Scan for the cell matching the given text and deliver its (x, y) coordinate at center. 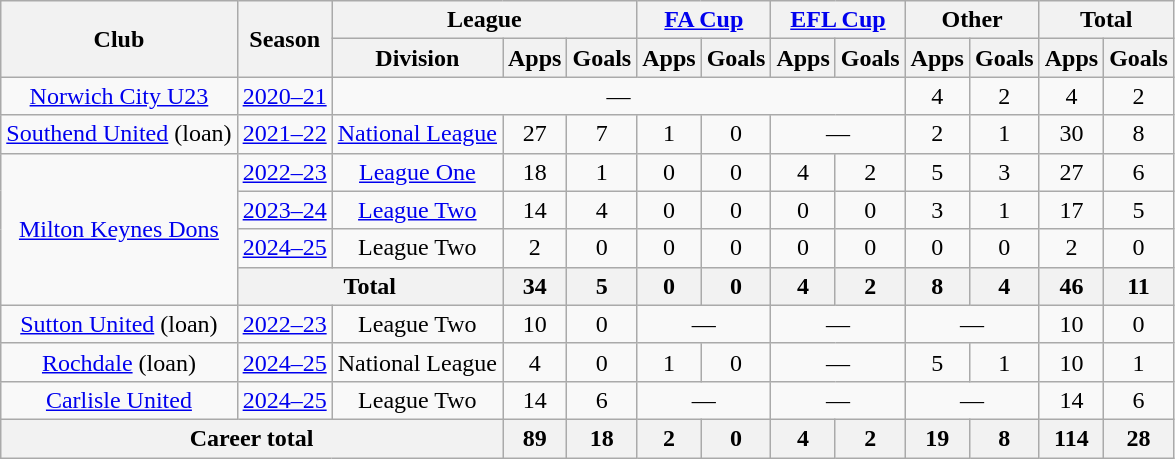
Season (284, 39)
Carlisle United (119, 400)
89 (534, 438)
17 (1071, 210)
FA Cup (704, 20)
34 (534, 286)
Norwich City U23 (119, 96)
2021–22 (284, 134)
19 (937, 438)
Rochdale (loan) (119, 362)
Sutton United (loan) (119, 324)
11 (1139, 286)
30 (1071, 134)
114 (1071, 438)
2020–21 (284, 96)
2023–24 (284, 210)
46 (1071, 286)
Southend United (loan) (119, 134)
7 (602, 134)
League (484, 20)
Milton Keynes Dons (119, 229)
Division (417, 58)
Career total (252, 438)
Club (119, 39)
League One (417, 172)
28 (1139, 438)
Other (972, 20)
EFL Cup (838, 20)
